Scan for the cell matching the given text and deliver its [x, y] coordinate at center. 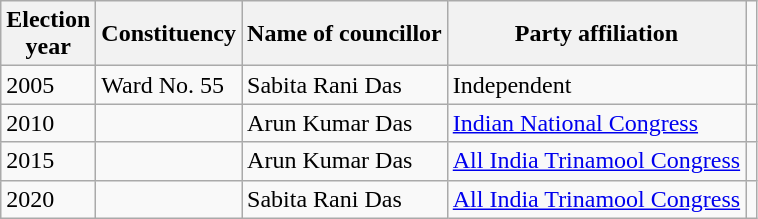
Independent [596, 85]
2020 [48, 199]
Constituency [169, 34]
2005 [48, 85]
Indian National Congress [596, 123]
2015 [48, 161]
Election year [48, 34]
Name of councillor [345, 34]
Party affiliation [596, 34]
Ward No. 55 [169, 85]
2010 [48, 123]
